Search for the cell housing the specified text and yield its [X, Y] center coordinate. 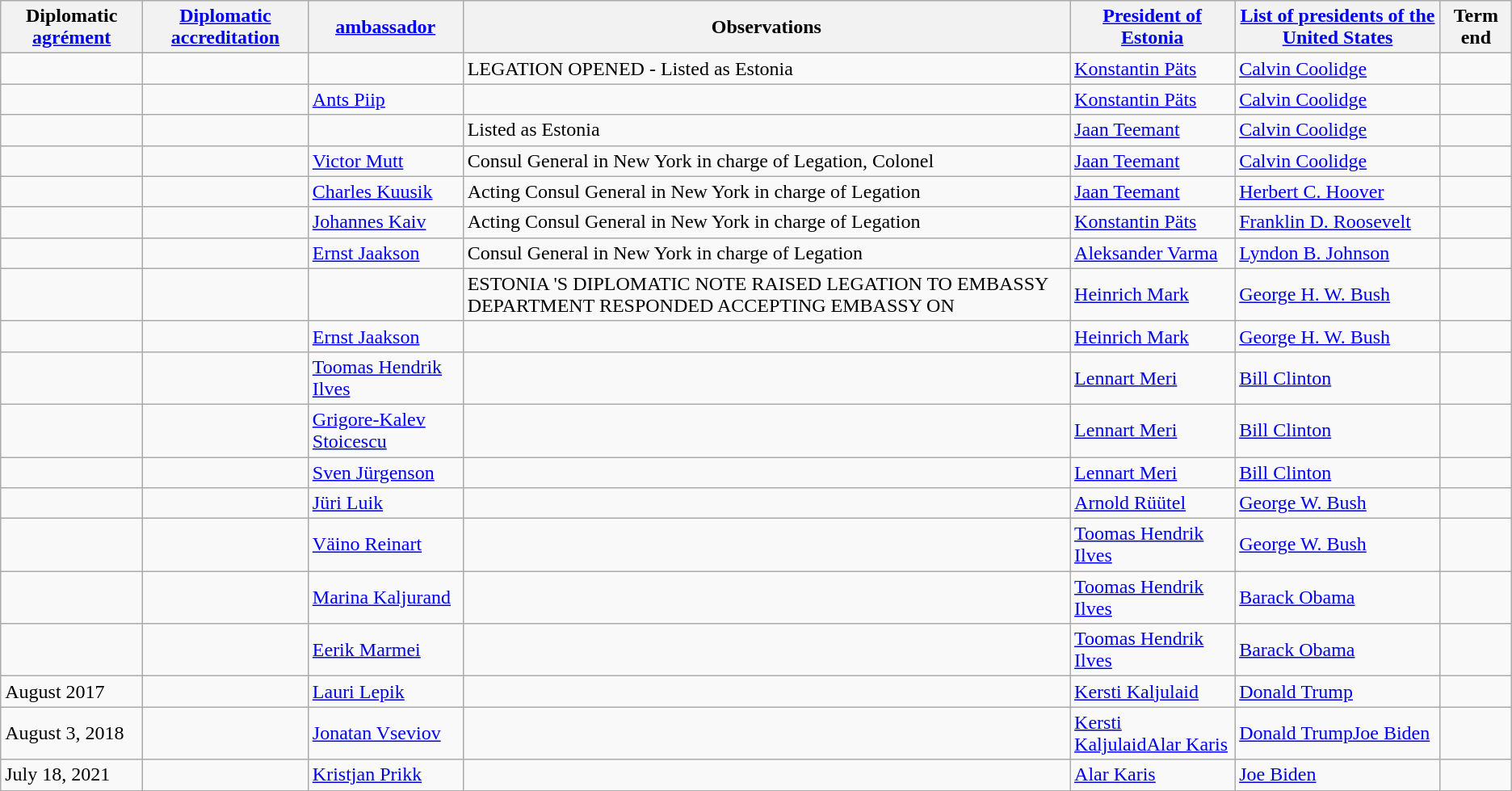
Donald TrumpJoe Biden [1338, 734]
ESTONIA 'S DIPLOMATIC NOTE RAISED LEGATION TO EMBASSY DEPARTMENT RESPONDED ACCEPTING EMBASSY ON [766, 294]
Jüri Luik [385, 503]
Jonatan Vseviov [385, 734]
List of presidents of the United States [1338, 27]
Charles Kuusik [385, 191]
Alar Karis [1153, 775]
August 2017 [72, 692]
Ants Piip [385, 99]
Aleksander Varma [1153, 253]
Kersti KaljulaidAlar Karis [1153, 734]
President of Estonia [1153, 27]
Johannes Kaiv [385, 222]
Diplomatic accreditation [226, 27]
ambassador [385, 27]
Sven Jürgenson [385, 473]
Kersti Kaljulaid [1153, 692]
Donald Trump [1338, 692]
Victor Mutt [385, 161]
Kristjan Prikk [385, 775]
July 18, 2021 [72, 775]
Marina Kaljurand [385, 598]
Grigore-Kalev Stoicescu [385, 430]
Herbert C. Hoover [1338, 191]
Joe Biden [1338, 775]
Consul General in New York in charge of Legation [766, 253]
Term end [1476, 27]
Consul General in New York in charge of Legation, Colonel [766, 161]
August 3, 2018 [72, 734]
Väino Reinart [385, 545]
LEGATION OPENED - Listed as Estonia [766, 69]
Observations [766, 27]
Lauri Lepik [385, 692]
Arnold Rüütel [1153, 503]
Listed as Estonia [766, 130]
Eerik Marmei [385, 650]
Lyndon B. Johnson [1338, 253]
Diplomatic agrément [72, 27]
Franklin D. Roosevelt [1338, 222]
